Return (x, y) of the center of cell containing provided text 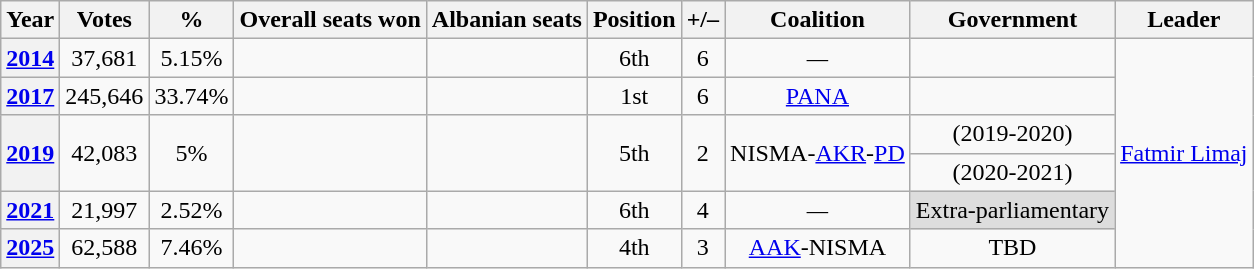
4th (634, 248)
Votes (104, 20)
2 (702, 153)
7.46% (192, 248)
(2020-2021) (1012, 172)
2025 (30, 248)
2.52% (192, 210)
2014 (30, 58)
2021 (30, 210)
Year (30, 20)
TBD (1012, 248)
Fatmir Limaj (1184, 153)
21,997 (104, 210)
Albanian seats (506, 20)
62,588 (104, 248)
5.15% (192, 58)
2017 (30, 96)
33.74% (192, 96)
PANA (818, 96)
5% (192, 153)
Government (1012, 20)
Extra-parliamentary (1012, 210)
(2019-2020) (1012, 134)
3 (702, 248)
5th (634, 153)
Overall seats won (330, 20)
2019 (30, 153)
NISMA-AKR-PD (818, 153)
Position (634, 20)
% (192, 20)
AAK-NISMA (818, 248)
+/– (702, 20)
42,083 (104, 153)
37,681 (104, 58)
1st (634, 96)
4 (702, 210)
245,646 (104, 96)
Leader (1184, 20)
Coalition (818, 20)
